Identify which cell holds the provided text, then report its (X, Y) central coordinate. 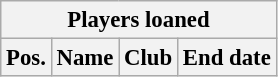
Pos. (26, 58)
Club (148, 58)
Players loaned (138, 20)
End date (226, 58)
Name (85, 58)
